Scan for the cell matching the given text and deliver its [X, Y] coordinate at center. 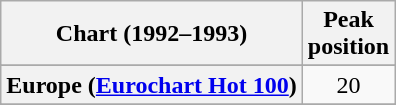
Chart (1992–1993) [152, 34]
Europe (Eurochart Hot 100) [152, 85]
Peakposition [348, 34]
20 [348, 85]
